Search for the cell housing the specified text and yield its [x, y] center coordinate. 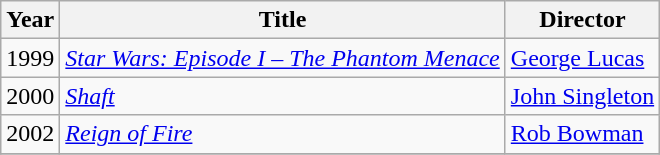
Rob Bowman [582, 134]
Year [30, 20]
Star Wars: Episode I – The Phantom Menace [282, 58]
Shaft [282, 96]
Director [582, 20]
1999 [30, 58]
John Singleton [582, 96]
Reign of Fire [282, 134]
2002 [30, 134]
George Lucas [582, 58]
2000 [30, 96]
Title [282, 20]
